Identify which cell holds the provided text, then report its [x, y] central coordinate. 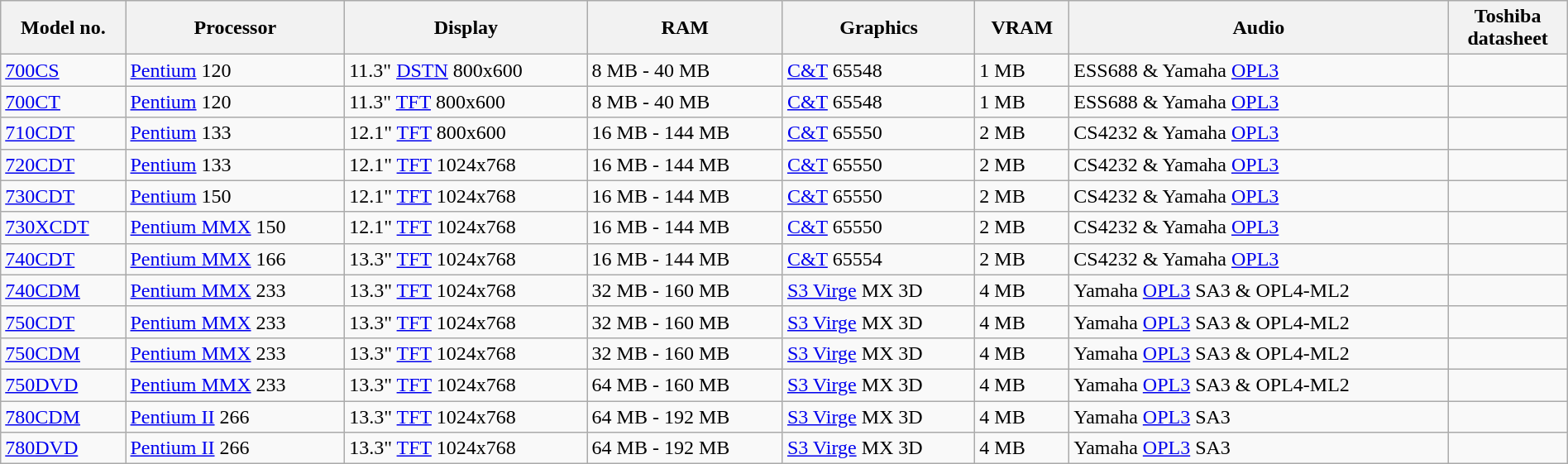
Toshibadatasheet [1508, 28]
64 MB - 160 MB [685, 385]
Display [466, 28]
RAM [685, 28]
Audio [1259, 28]
710CDT [63, 133]
750CDT [63, 322]
C&T 65554 [878, 259]
780CDM [63, 416]
Processor [235, 28]
Pentium 150 [235, 196]
Model no. [63, 28]
780DVD [63, 448]
Graphics [878, 28]
740CDM [63, 290]
700CS [63, 70]
12.1" TFT 800x600 [466, 133]
720CDT [63, 165]
11.3" TFT 800x600 [466, 102]
740CDT [63, 259]
Pentium MMX 150 [235, 227]
VRAM [1022, 28]
730CDT [63, 196]
Pentium MMX 166 [235, 259]
700CT [63, 102]
730XCDT [63, 227]
11.3" DSTN 800x600 [466, 70]
750DVD [63, 385]
750CDM [63, 353]
